Provide the (X, Y) coordinate of the cell's center where the given text is located.  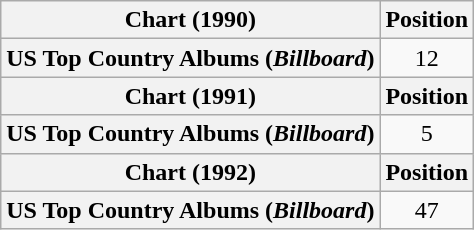
47 (427, 210)
Chart (1990) (190, 20)
Chart (1991) (190, 96)
12 (427, 58)
Chart (1992) (190, 172)
5 (427, 134)
